Return (X, Y) of the center of cell containing provided text 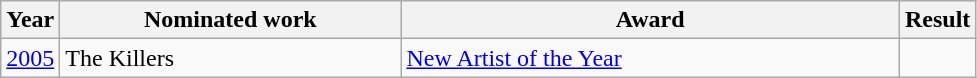
Award (650, 20)
2005 (30, 58)
Year (30, 20)
Nominated work (230, 20)
The Killers (230, 58)
New Artist of the Year (650, 58)
Result (937, 20)
